Output the (X, Y) coordinate of the center of the cell containing the given text.  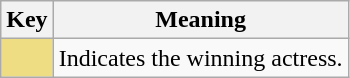
Indicates the winning actress. (200, 58)
Meaning (200, 20)
Key (27, 20)
